Determine the (X, Y) coordinate at the center of the cell enclosing the given text.  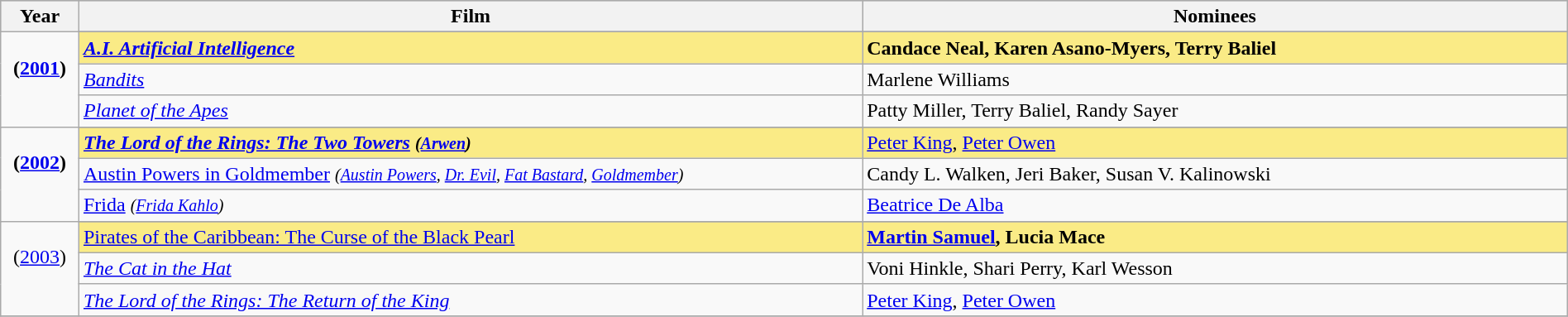
Austin Powers in Goldmember (Austin Powers, Dr. Evil, Fat Bastard, Goldmember) (470, 174)
Planet of the Apes (470, 111)
Beatrice De Alba (1216, 205)
Marlene Williams (1216, 79)
Martin Samuel, Lucia Mace (1216, 237)
Candace Neal, Karen Asano-Myers, Terry Baliel (1216, 48)
The Lord of the Rings: The Two Towers (Arwen) (470, 142)
Pirates of the Caribbean: The Curse of the Black Pearl (470, 237)
Nominees (1216, 17)
(2003) (40, 268)
Year (40, 17)
(2001) (40, 79)
Voni Hinkle, Shari Perry, Karl Wesson (1216, 268)
Film (470, 17)
The Cat in the Hat (470, 268)
Patty Miller, Terry Baliel, Randy Sayer (1216, 111)
Candy L. Walken, Jeri Baker, Susan V. Kalinowski (1216, 174)
A.I. Artificial Intelligence (470, 48)
The Lord of the Rings: The Return of the King (470, 300)
(2002) (40, 174)
Frida (Frida Kahlo) (470, 205)
Bandits (470, 79)
